Locate the cell with the specified text and output its (x, y) center coordinate. 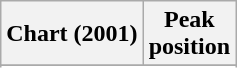
Peakposition (189, 34)
Chart (2001) (72, 34)
